Scan for the cell matching the given text and deliver its (x, y) coordinate at center. 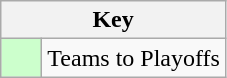
Teams to Playoffs (134, 58)
Key (114, 20)
